Detect which cell encompasses the target text, then output its [x, y] center coordinate. 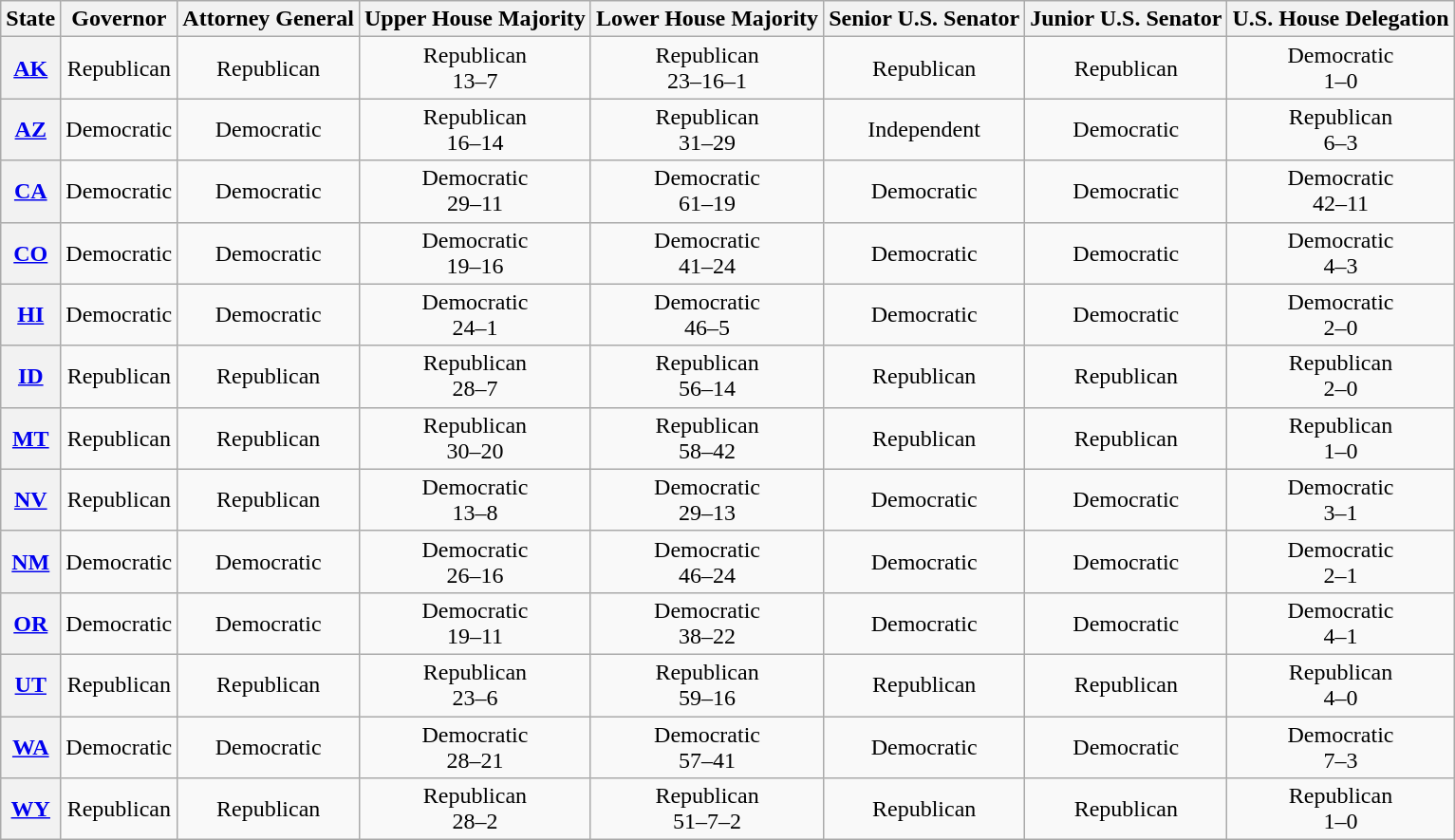
AZ [30, 129]
Democratic46–24 [706, 562]
Republican6–3 [1340, 129]
Democratic19–11 [475, 623]
UT [30, 685]
Republican16–14 [475, 129]
U.S. House Delegation [1340, 19]
Democratic4–3 [1340, 252]
Democratic26–16 [475, 562]
Republican59–16 [706, 685]
Democratic4–1 [1340, 623]
Republican28–2 [475, 809]
OR [30, 623]
Republican4–0 [1340, 685]
Democratic29–13 [706, 499]
Attorney General [269, 19]
MT [30, 439]
Republican51–7–2 [706, 809]
Republican31–29 [706, 129]
Senior U.S. Senator [924, 19]
Democratic2–0 [1340, 315]
Democratic57–41 [706, 746]
Democratic3–1 [1340, 499]
Independent [924, 129]
Democratic41–24 [706, 252]
Republican58–42 [706, 439]
Democratic61–19 [706, 192]
Governor [120, 19]
Democratic46–5 [706, 315]
State [30, 19]
Upper House Majority [475, 19]
WA [30, 746]
Lower House Majority [706, 19]
Democratic19–16 [475, 252]
CA [30, 192]
Democratic13–8 [475, 499]
Democratic42–11 [1340, 192]
Republican28–7 [475, 376]
CO [30, 252]
AK [30, 68]
Democratic29–11 [475, 192]
WY [30, 809]
Republican23–6 [475, 685]
Junior U.S. Senator [1126, 19]
Democratic7–3 [1340, 746]
Republican30–20 [475, 439]
HI [30, 315]
ID [30, 376]
NV [30, 499]
Democratic38–22 [706, 623]
Democratic2–1 [1340, 562]
Republican2–0 [1340, 376]
Republican56–14 [706, 376]
Republican13–7 [475, 68]
NM [30, 562]
Democratic1–0 [1340, 68]
Democratic28–21 [475, 746]
Democratic24–1 [475, 315]
Republican23–16–1 [706, 68]
